Determine the [X, Y] coordinate at the center of the cell enclosing the given text.  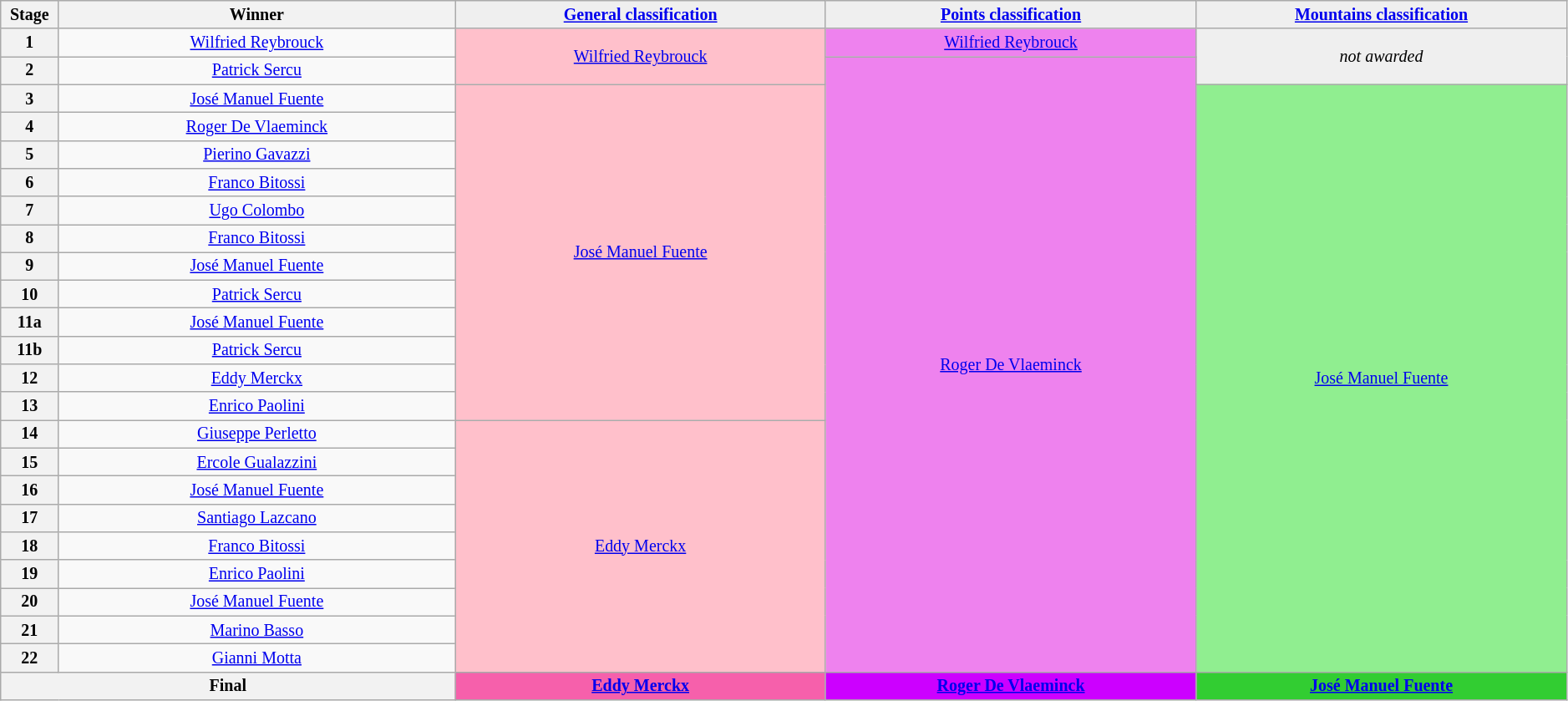
Final [228, 685]
General classification [640, 15]
11a [30, 323]
4 [30, 127]
6 [30, 182]
14 [30, 434]
15 [30, 463]
Santiago Lazcano [257, 518]
Stage [30, 15]
9 [30, 266]
5 [30, 154]
Gianni Motta [257, 658]
7 [30, 211]
21 [30, 630]
10 [30, 294]
8 [30, 239]
19 [30, 573]
1 [30, 43]
22 [30, 658]
2 [30, 70]
Marino Basso [257, 630]
not awarded [1382, 57]
Pierino Gavazzi [257, 154]
Winner [257, 15]
Points classification [1011, 15]
16 [30, 490]
12 [30, 378]
3 [30, 99]
Ugo Colombo [257, 211]
18 [30, 546]
11b [30, 351]
20 [30, 602]
13 [30, 406]
17 [30, 518]
Giuseppe Perletto [257, 434]
Ercole Gualazzini [257, 463]
Mountains classification [1382, 15]
